Provide the (x, y) coordinate of the cell's center where the given text is located.  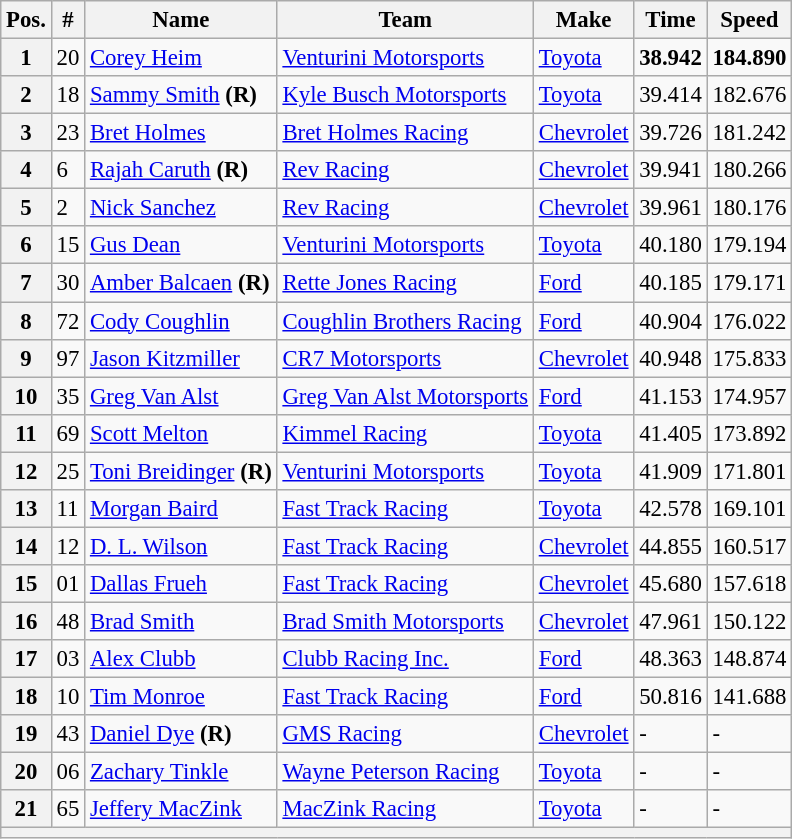
Wayne Peterson Racing (405, 772)
Rette Jones Racing (405, 283)
44.855 (670, 546)
Jason Kitzmiller (181, 358)
CR7 Motorsports (405, 358)
Brad Smith (181, 621)
Greg Van Alst (181, 396)
D. L. Wilson (181, 546)
171.801 (750, 471)
45.680 (670, 584)
Make (583, 20)
5 (26, 208)
176.022 (750, 321)
Pos. (26, 20)
01 (68, 584)
Clubb Racing Inc. (405, 659)
Time (670, 20)
Alex Clubb (181, 659)
Speed (750, 20)
Kyle Busch Motorsports (405, 95)
157.618 (750, 584)
1 (26, 58)
42.578 (670, 509)
184.890 (750, 58)
43 (68, 734)
Daniel Dye (R) (181, 734)
Bret Holmes Racing (405, 133)
Bret Holmes (181, 133)
150.122 (750, 621)
# (68, 20)
Greg Van Alst Motorsports (405, 396)
30 (68, 283)
4 (26, 170)
169.101 (750, 509)
180.266 (750, 170)
39.726 (670, 133)
25 (68, 471)
03 (68, 659)
MacZink Racing (405, 809)
Sammy Smith (R) (181, 95)
35 (68, 396)
Cody Coughlin (181, 321)
Amber Balcaen (R) (181, 283)
173.892 (750, 433)
182.676 (750, 95)
Corey Heim (181, 58)
41.153 (670, 396)
174.957 (750, 396)
47.961 (670, 621)
Brad Smith Motorsports (405, 621)
13 (26, 509)
7 (26, 283)
65 (68, 809)
41.405 (670, 433)
Name (181, 20)
Rajah Caruth (R) (181, 170)
40.948 (670, 358)
179.194 (750, 245)
39.414 (670, 95)
Morgan Baird (181, 509)
72 (68, 321)
179.171 (750, 283)
39.941 (670, 170)
23 (68, 133)
17 (26, 659)
97 (68, 358)
Scott Melton (181, 433)
69 (68, 433)
21 (26, 809)
40.185 (670, 283)
Tim Monroe (181, 697)
GMS Racing (405, 734)
Team (405, 20)
Nick Sanchez (181, 208)
175.833 (750, 358)
Jeffery MacZink (181, 809)
06 (68, 772)
160.517 (750, 546)
9 (26, 358)
141.688 (750, 697)
48.363 (670, 659)
8 (26, 321)
Zachary Tinkle (181, 772)
39.961 (670, 208)
40.904 (670, 321)
Toni Breidinger (R) (181, 471)
48 (68, 621)
50.816 (670, 697)
180.176 (750, 208)
Kimmel Racing (405, 433)
41.909 (670, 471)
148.874 (750, 659)
19 (26, 734)
38.942 (670, 58)
40.180 (670, 245)
14 (26, 546)
Gus Dean (181, 245)
181.242 (750, 133)
Coughlin Brothers Racing (405, 321)
16 (26, 621)
3 (26, 133)
Dallas Frueh (181, 584)
